Find where the given text appears and provide that cell's center as [X, Y] coordinate. 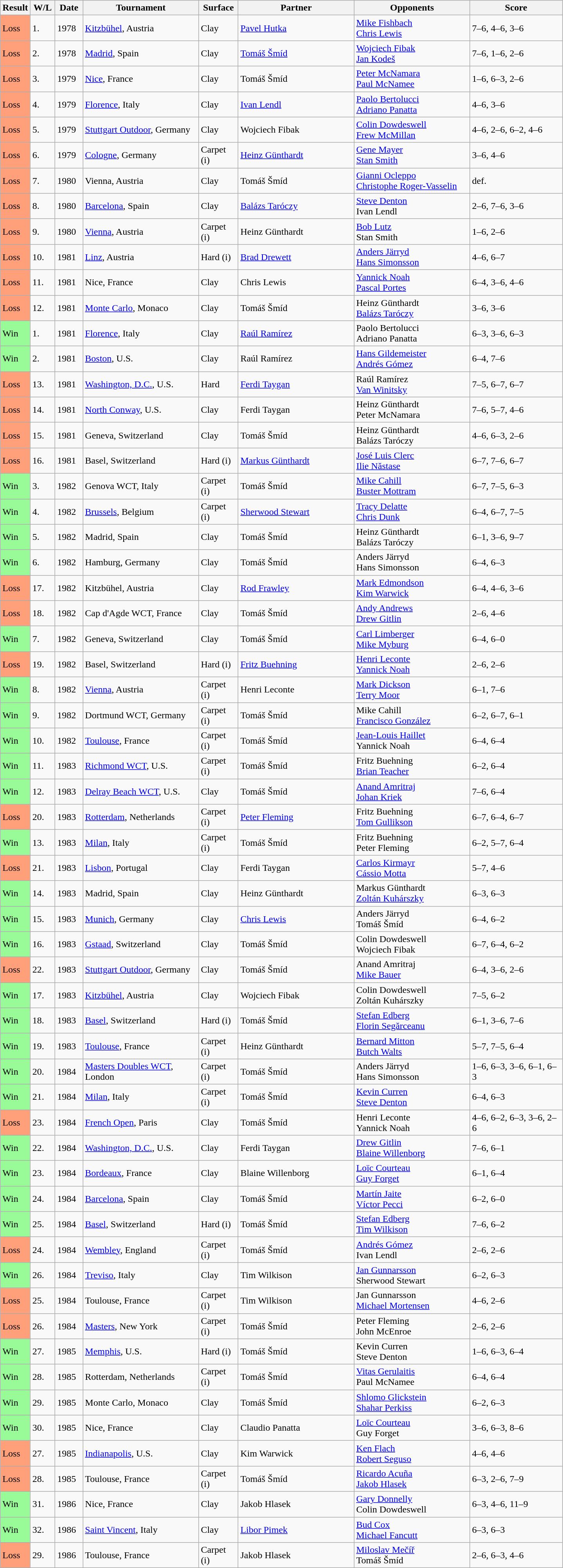
6–1, 3–6, 7–6 [516, 1020]
French Open, Paris [141, 1122]
Fritz Buehning Peter Fleming [412, 843]
Gene Mayer Stan Smith [412, 155]
Steve Denton Ivan Lendl [412, 206]
Stefan Edberg Tim Wilkison [412, 1225]
Dortmund WCT, Germany [141, 715]
3–6, 4–6 [516, 155]
6–7, 6–4, 6–2 [516, 944]
Jan Gunnarsson Michael Mortensen [412, 1300]
Hamburg, Germany [141, 563]
2–6, 7–6, 3–6 [516, 206]
Carl Limberger Mike Myburg [412, 638]
Opponents [412, 8]
Cap d'Agde WCT, France [141, 613]
Raúl Ramírez Van Winitsky [412, 384]
Date [69, 8]
Colin Dowdeswell Frew McMillan [412, 130]
Claudio Panatta [296, 1428]
Blaine Willenborg [296, 1174]
Fritz Buehning [296, 664]
7–6, 4–6, 3–6 [516, 28]
30. [43, 1428]
Brad Drewett [296, 257]
Treviso, Italy [141, 1275]
3–6, 6–3, 8–6 [516, 1428]
Mike Fishbach Chris Lewis [412, 28]
6–1, 7–6 [516, 689]
Result [15, 8]
Genova WCT, Italy [141, 486]
Richmond WCT, U.S. [141, 766]
W/L [43, 8]
6–7, 7–5, 6–3 [516, 486]
1–6, 6–3, 6–4 [516, 1351]
Mike Cahill Buster Mottram [412, 486]
Yannick Noah Pascal Portes [412, 282]
4–6, 2–6, 6–2, 4–6 [516, 130]
7–6, 5–7, 4–6 [516, 410]
Linz, Austria [141, 257]
5–7, 7–5, 6–4 [516, 1046]
Masters Doubles WCT, London [141, 1071]
Carlos Kirmayr Cássio Motta [412, 868]
Wojciech Fibak Jan Kodeš [412, 53]
Hard [218, 384]
Masters, New York [141, 1326]
6–2, 6–4 [516, 766]
Munich, Germany [141, 919]
6–7, 7–6, 6–7 [516, 461]
Gary Donnelly Colin Dowdeswell [412, 1504]
6–4, 6–2 [516, 919]
Kim Warwick [296, 1453]
Shlomo Glickstein Shahar Perkiss [412, 1402]
6–3, 4–6, 11–9 [516, 1504]
Markus Günthardt [296, 461]
Mark Dickson Terry Moor [412, 689]
Anders Järryd Tomáš Šmíd [412, 919]
2–6, 6–3, 4–6 [516, 1555]
7–6, 6–4 [516, 792]
Heinz Günthardt Peter McNamara [412, 410]
North Conway, U.S. [141, 410]
Drew Gitlin Blaine Willenborg [412, 1148]
Fritz Buehning Tom Gullikson [412, 817]
José Luis Clerc Ilie Năstase [412, 461]
6–2, 6–0 [516, 1199]
Brussels, Belgium [141, 512]
6–3, 3–6, 6–3 [516, 333]
6–4, 6–7, 7–5 [516, 512]
31. [43, 1504]
Tournament [141, 8]
Bud Cox Michael Fancutt [412, 1530]
5–7, 4–6 [516, 868]
Lisbon, Portugal [141, 868]
7–6, 6–2 [516, 1225]
Indianapolis, U.S. [141, 1453]
Anand Amritraj Mike Bauer [412, 969]
1–6, 6–3, 2–6 [516, 79]
Wembley, England [141, 1250]
7–6, 6–1 [516, 1148]
3–6, 3–6 [516, 307]
1–6, 6–3, 3–6, 6–1, 6–3 [516, 1071]
Rod Frawley [296, 588]
6–1, 3–6, 9–7 [516, 537]
Balázs Taróczy [296, 206]
2–6, 4–6 [516, 613]
Hans Gildemeister Andrés Gómez [412, 359]
Ken Flach Robert Seguso [412, 1453]
Jean-Louis Haillet Yannick Noah [412, 741]
Cologne, Germany [141, 155]
Delray Beach WCT, U.S. [141, 792]
6–7, 6–4, 6–7 [516, 817]
6–4, 3–6, 4–6 [516, 282]
Peter Fleming [296, 817]
Andrés Gómez Ivan Lendl [412, 1250]
Bordeaux, France [141, 1174]
Saint Vincent, Italy [141, 1530]
Anand Amritraj Johan Kriek [412, 792]
6–4, 7–6 [516, 359]
4–6, 6–3, 2–6 [516, 435]
4–6, 6–2, 6–3, 3–6, 2–6 [516, 1122]
Gstaad, Switzerland [141, 944]
6–3, 2–6, 7–9 [516, 1479]
32. [43, 1530]
Pavel Hutka [296, 28]
4–6, 6–7 [516, 257]
Tracy Delatte Chris Dunk [412, 512]
7–5, 6–2 [516, 995]
Stefan Edberg Florin Segărceanu [412, 1020]
7–6, 1–6, 2–6 [516, 53]
Gianni Ocleppo Christophe Roger-Vasselin [412, 181]
Surface [218, 8]
Vitas Gerulaitis Paul McNamee [412, 1377]
Markus Günthardt Zoltán Kuhárszky [412, 894]
4–6, 3–6 [516, 104]
Miloslav Mečíř Tomáš Šmíd [412, 1555]
Peter Fleming John McEnroe [412, 1326]
def. [516, 181]
Peter McNamara Paul McNamee [412, 79]
6–4, 4–6, 3–6 [516, 588]
6–4, 6–0 [516, 638]
Colin Dowdeswell Zoltán Kuhárszky [412, 995]
7–5, 6–7, 6–7 [516, 384]
Ivan Lendl [296, 104]
Partner [296, 8]
6–2, 5–7, 6–4 [516, 843]
Martín Jaite Víctor Pecci [412, 1199]
Boston, U.S. [141, 359]
Colin Dowdeswell Wojciech Fibak [412, 944]
Fritz Buehning Brian Teacher [412, 766]
Henri Leconte [296, 689]
Bob Lutz Stan Smith [412, 232]
Libor Pimek [296, 1530]
1–6, 2–6 [516, 232]
Ricardo Acuña Jakob Hlasek [412, 1479]
Score [516, 8]
Sherwood Stewart [296, 512]
Jan Gunnarsson Sherwood Stewart [412, 1275]
6–1, 6–4 [516, 1174]
4–6, 4–6 [516, 1453]
6–4, 3–6, 2–6 [516, 969]
Memphis, U.S. [141, 1351]
Andy Andrews Drew Gitlin [412, 613]
4–6, 2–6 [516, 1300]
Mark Edmondson Kim Warwick [412, 588]
Mike Cahill Francisco González [412, 715]
6–2, 6–7, 6–1 [516, 715]
Bernard Mitton Butch Walts [412, 1046]
